Search for the cell housing the specified text and yield its (x, y) center coordinate. 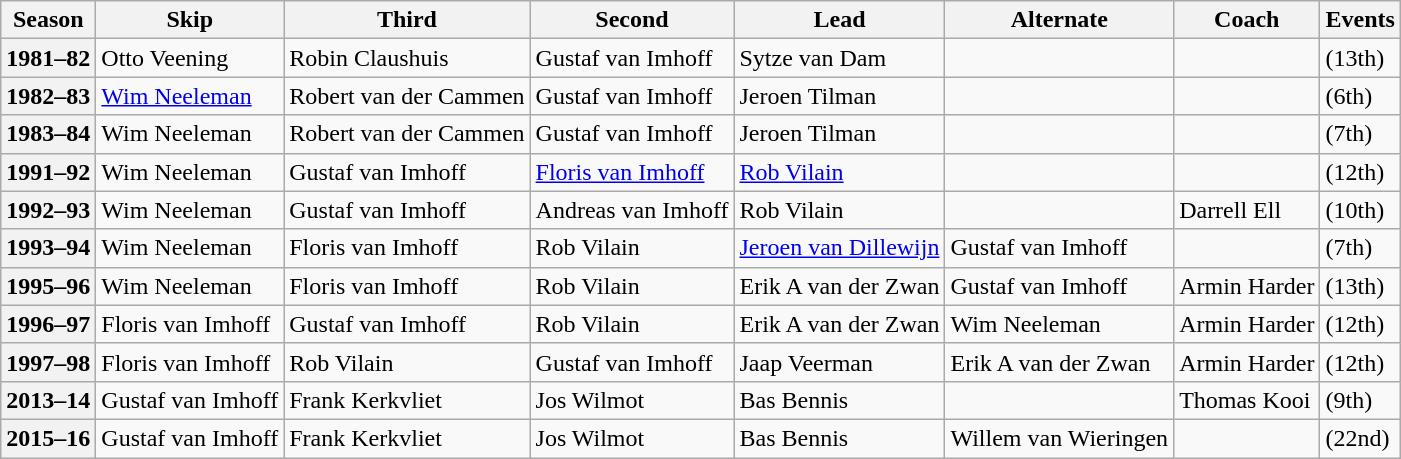
Skip (190, 20)
Darrell Ell (1247, 210)
Season (48, 20)
1995–96 (48, 286)
Third (407, 20)
Second (632, 20)
Andreas van Imhoff (632, 210)
Lead (840, 20)
Coach (1247, 20)
(22nd) (1360, 438)
Jeroen van Dillewijn (840, 248)
Robin Claushuis (407, 58)
Willem van Wieringen (1060, 438)
1997–98 (48, 362)
(6th) (1360, 96)
Jaap Veerman (840, 362)
Sytze van Dam (840, 58)
1996–97 (48, 324)
1983–84 (48, 134)
1992–93 (48, 210)
(9th) (1360, 400)
Events (1360, 20)
Thomas Kooi (1247, 400)
1981–82 (48, 58)
2015–16 (48, 438)
2013–14 (48, 400)
(10th) (1360, 210)
1993–94 (48, 248)
Alternate (1060, 20)
1991–92 (48, 172)
1982–83 (48, 96)
Otto Veening (190, 58)
